Detect which cell encompasses the target text, then output its (X, Y) center coordinate. 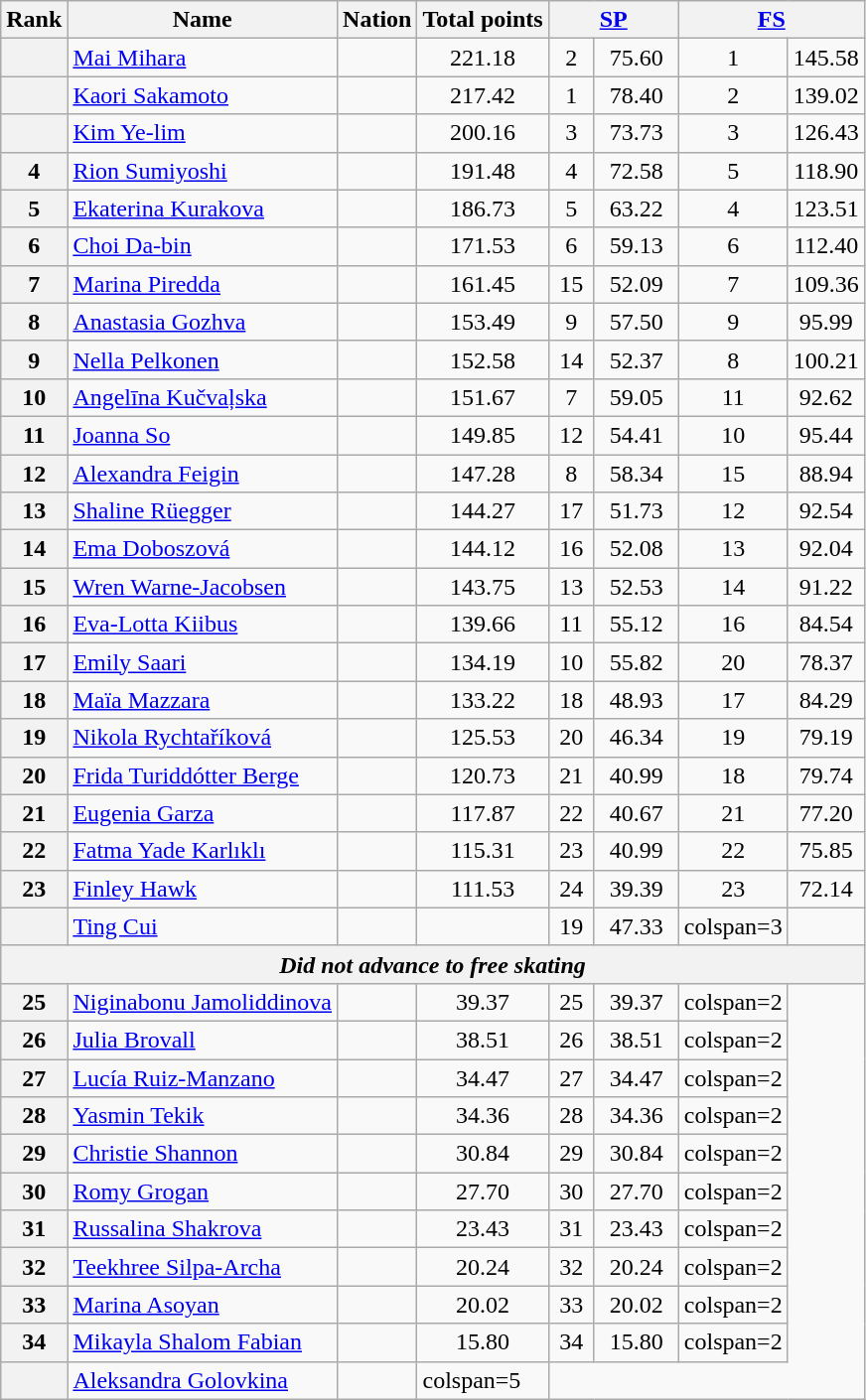
Wren Warne-Jacobsen (203, 587)
39.39 (636, 889)
Finley Hawk (203, 889)
Christie Shannon (203, 1154)
Rank (34, 20)
24 (571, 889)
84.29 (826, 700)
51.73 (636, 511)
125.53 (483, 738)
75.60 (636, 58)
161.45 (483, 284)
120.73 (483, 775)
63.22 (636, 209)
Kim Ye-lim (203, 133)
115.31 (483, 851)
Choi Da-bin (203, 246)
134.19 (483, 662)
100.21 (826, 359)
191.48 (483, 171)
144.12 (483, 549)
Did not advance to free skating (433, 964)
84.54 (826, 625)
Joanna So (203, 435)
95.99 (826, 322)
95.44 (826, 435)
152.58 (483, 359)
SP (614, 20)
Rion Sumiyoshi (203, 171)
133.22 (483, 700)
FS (771, 20)
Yasmin Tekik (203, 1116)
59.05 (636, 397)
Mai Mihara (203, 58)
52.08 (636, 549)
88.94 (826, 474)
126.43 (826, 133)
92.54 (826, 511)
144.27 (483, 511)
111.53 (483, 889)
117.87 (483, 813)
78.40 (636, 95)
52.37 (636, 359)
72.14 (826, 889)
75.85 (826, 851)
Ekaterina Kurakova (203, 209)
Eva-Lotta Kiibus (203, 625)
47.33 (636, 926)
109.36 (826, 284)
52.53 (636, 587)
54.41 (636, 435)
139.66 (483, 625)
143.75 (483, 587)
91.22 (826, 587)
57.50 (636, 322)
171.53 (483, 246)
153.49 (483, 322)
186.73 (483, 209)
Angelīna Kučvaļska (203, 397)
149.85 (483, 435)
59.13 (636, 246)
Mikayla Shalom Fabian (203, 1342)
200.16 (483, 133)
Emily Saari (203, 662)
Marina Asoyan (203, 1305)
92.62 (826, 397)
112.40 (826, 246)
79.74 (826, 775)
Ema Doboszová (203, 549)
79.19 (826, 738)
52.09 (636, 284)
151.67 (483, 397)
Frida Turiddótter Berge (203, 775)
48.93 (636, 700)
55.82 (636, 662)
Julia Brovall (203, 1040)
46.34 (636, 738)
78.37 (826, 662)
145.58 (826, 58)
77.20 (826, 813)
118.90 (826, 171)
Russalina Shakrova (203, 1229)
147.28 (483, 474)
Niginabonu Jamoliddinova (203, 1002)
73.73 (636, 133)
Nella Pelkonen (203, 359)
139.02 (826, 95)
Anastasia Gozhva (203, 322)
40.67 (636, 813)
217.42 (483, 95)
55.12 (636, 625)
Fatma Yade Karlıklı (203, 851)
221.18 (483, 58)
Marina Piredda (203, 284)
Shaline Rüegger (203, 511)
Maïa Mazzara (203, 700)
123.51 (826, 209)
92.04 (826, 549)
Kaori Sakamoto (203, 95)
Total points (483, 20)
Teekhree Silpa-Archa (203, 1267)
Lucía Ruiz-Manzano (203, 1077)
58.34 (636, 474)
colspan=5 (483, 1380)
Nation (377, 20)
Eugenia Garza (203, 813)
Ting Cui (203, 926)
Romy Grogan (203, 1191)
72.58 (636, 171)
Aleksandra Golovkina (203, 1380)
Name (203, 20)
Nikola Rychtaříková (203, 738)
colspan=3 (733, 926)
Alexandra Feigin (203, 474)
